Extract the (X, Y) coordinate from the center of the cell holding the provided text.  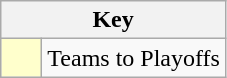
Key (114, 20)
Teams to Playoffs (134, 58)
